Find where the given text appears and provide that cell's center as [x, y] coordinate. 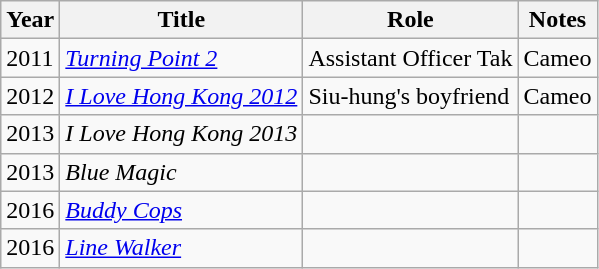
2011 [30, 58]
Notes [558, 20]
Blue Magic [182, 172]
2012 [30, 96]
Assistant Officer Tak [410, 58]
I Love Hong Kong 2013 [182, 134]
Line Walker [182, 248]
I Love Hong Kong 2012 [182, 96]
Year [30, 20]
Role [410, 20]
Turning Point 2 [182, 58]
Siu-hung's boyfriend [410, 96]
Buddy Cops [182, 210]
Title [182, 20]
